Return (x, y) of the center of cell containing provided text 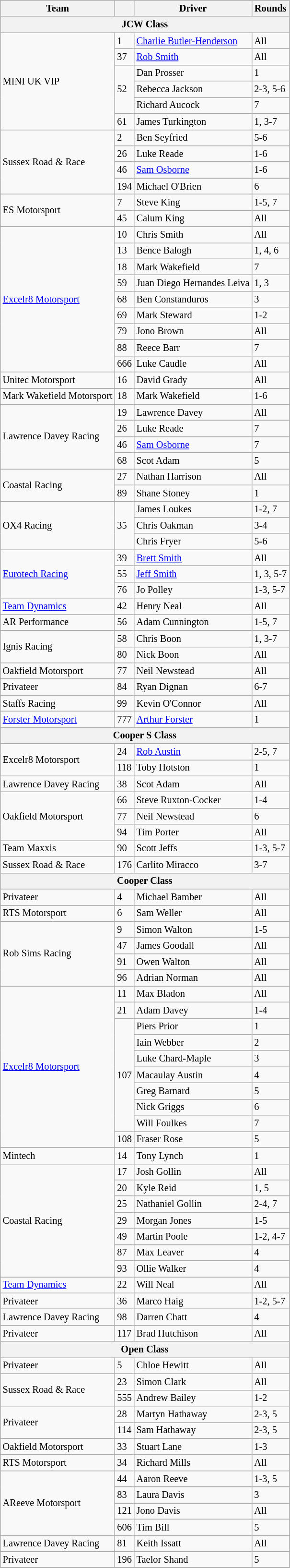
Morgan Jones (193, 1220)
194 (124, 186)
81 (124, 1544)
Mark Wakefield Motorsport (58, 396)
56 (124, 622)
Mark Steward (193, 315)
17 (124, 1172)
Open Class (145, 1350)
777 (124, 719)
76 (124, 590)
Laura Davis (193, 1495)
117 (124, 1333)
24 (124, 752)
Ben Constanduros (193, 299)
1, 4, 6 (270, 251)
69 (124, 315)
6-7 (270, 687)
Staffs Racing (58, 703)
Jo Polley (193, 590)
45 (124, 218)
Ben Seyfried (193, 138)
107 (124, 1075)
James Loukes (193, 509)
Team Maxxis (58, 848)
Team (58, 8)
MINI UK VIP (58, 81)
Unitec Motorsport (58, 380)
38 (124, 784)
Jono Brown (193, 331)
80 (124, 655)
Richard Aucock (193, 105)
Will Foulkes (193, 1123)
87 (124, 1253)
Marco Haig (193, 1301)
89 (124, 493)
AReeve Motorsport (58, 1503)
44 (124, 1479)
Ollie Walker (193, 1269)
Simon Clark (193, 1382)
176 (124, 865)
49 (124, 1236)
Fraser Rose (193, 1139)
Rounds (270, 8)
Jeff Smith (193, 574)
Adrian Norman (193, 978)
29 (124, 1220)
99 (124, 703)
Nick Boon (193, 655)
Driver (193, 8)
14 (124, 1156)
AR Performance (58, 622)
9 (124, 929)
Will Neal (193, 1285)
Arthur Forster (193, 719)
83 (124, 1495)
Chris Fryer (193, 542)
Adam Cunnington (193, 622)
Henry Neal (193, 606)
96 (124, 978)
Josh Gollin (193, 1172)
JCW Class (145, 24)
21 (124, 1010)
1-2, 5-7 (270, 1301)
Nathaniel Gollin (193, 1204)
Simon Walton (193, 929)
2-4, 7 (270, 1204)
Max Bladon (193, 994)
Michael Bamber (193, 897)
36 (124, 1301)
Juan Diego Hernandes Leiva (193, 283)
22 (124, 1285)
121 (124, 1511)
27 (124, 477)
16 (124, 380)
Shane Stoney (193, 493)
13 (124, 251)
55 (124, 574)
91 (124, 962)
555 (124, 1398)
Max Leaver (193, 1253)
Macaulay Austin (193, 1075)
52 (124, 89)
Keith Issatt (193, 1544)
Nathan Harrison (193, 477)
39 (124, 558)
Luke Caudle (193, 364)
Rebecca Jackson (193, 89)
58 (124, 639)
Eurotech Racing (58, 574)
108 (124, 1139)
Kyle Reid (193, 1188)
1-2, 4-7 (270, 1236)
Richard Mills (193, 1462)
Tony Lynch (193, 1156)
Rob Smith (193, 57)
Adam Davey (193, 1010)
Chris Smith (193, 235)
35 (124, 525)
Chris Oakman (193, 525)
37 (124, 57)
Greg Barnard (193, 1091)
Steve Ruxton-Cocker (193, 800)
1-2, 7 (270, 509)
33 (124, 1447)
606 (124, 1527)
Dan Prosser (193, 73)
84 (124, 687)
James Goodall (193, 945)
93 (124, 1269)
Steve King (193, 202)
Martyn Hathaway (193, 1414)
23 (124, 1382)
Scott Jeffs (193, 848)
Calum King (193, 218)
1, 5 (270, 1188)
19 (124, 412)
Sam Weller (193, 913)
ES Motorsport (58, 210)
Iain Webber (193, 1042)
Chris Boon (193, 639)
Reece Barr (193, 348)
Charlie Butler-Henderson (193, 41)
Stuart Lane (193, 1447)
118 (124, 768)
Owen Walton (193, 962)
94 (124, 832)
Nick Griggs (193, 1107)
90 (124, 848)
Jono Davis (193, 1511)
Chloe Hewitt (193, 1365)
2-5, 7 (270, 752)
666 (124, 364)
11 (124, 994)
Cooper S Class (145, 736)
Ryan Dignan (193, 687)
79 (124, 331)
Cooper Class (145, 881)
Bence Balogh (193, 251)
Sam Hathaway (193, 1430)
Michael O'Brien (193, 186)
59 (124, 283)
Aaron Reeve (193, 1479)
Brad Hutchison (193, 1333)
1-3, 5 (270, 1479)
25 (124, 1204)
Toby Hotston (193, 768)
10 (124, 235)
Forster Motorsport (58, 719)
98 (124, 1317)
1, 3, 5-7 (270, 574)
88 (124, 348)
3-4 (270, 525)
2-3, 5-6 (270, 89)
Brett Smith (193, 558)
Rob Sims Racing (58, 953)
20 (124, 1188)
Darren Chatt (193, 1317)
66 (124, 800)
OX4 Racing (58, 525)
196 (124, 1559)
1, 3 (270, 283)
Mintech (58, 1156)
Andrew Bailey (193, 1398)
Taelor Shand (193, 1559)
Martin Poole (193, 1236)
3-7 (270, 865)
Ignis Racing (58, 646)
Luke Chard-Maple (193, 1059)
Rob Austin (193, 752)
Tim Bill (193, 1527)
David Grady (193, 380)
42 (124, 606)
61 (124, 121)
1-3 (270, 1447)
28 (124, 1414)
James Turkington (193, 121)
114 (124, 1430)
34 (124, 1462)
Carlito Miracco (193, 865)
Lawrence Davey (193, 412)
Piers Prior (193, 1026)
47 (124, 945)
Tim Porter (193, 832)
Kevin O'Connor (193, 703)
